Scan for the cell matching the given text and deliver its (x, y) coordinate at center. 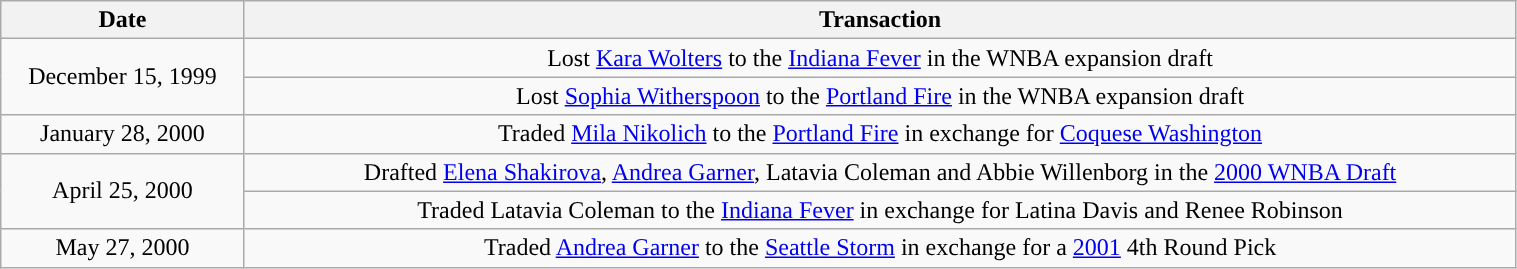
Traded Mila Nikolich to the Portland Fire in exchange for Coquese Washington (880, 134)
Traded Latavia Coleman to the Indiana Fever in exchange for Latina Davis and Renee Robinson (880, 210)
Traded Andrea Garner to the Seattle Storm in exchange for a 2001 4th Round Pick (880, 248)
April 25, 2000 (122, 191)
Lost Kara Wolters to the Indiana Fever in the WNBA expansion draft (880, 58)
Drafted Elena Shakirova, Andrea Garner, Latavia Coleman and Abbie Willenborg in the 2000 WNBA Draft (880, 172)
January 28, 2000 (122, 134)
Lost Sophia Witherspoon to the Portland Fire in the WNBA expansion draft (880, 96)
May 27, 2000 (122, 248)
Date (122, 20)
Transaction (880, 20)
December 15, 1999 (122, 77)
